Scan for the cell matching the given text and deliver its [X, Y] coordinate at center. 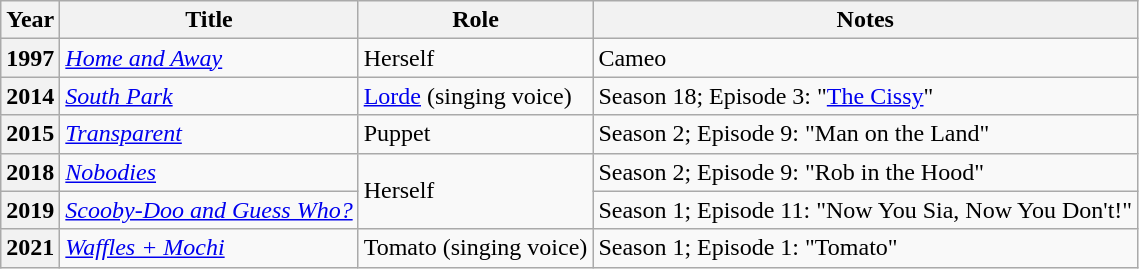
Cameo [866, 58]
Title [209, 20]
2015 [30, 134]
Transparent [209, 134]
Season 1; Episode 11: "Now You Sia, Now You Don't!" [866, 210]
Lorde (singing voice) [476, 96]
2014 [30, 96]
Season 2; Episode 9: "Rob in the Hood" [866, 172]
Season 1; Episode 1: "Tomato" [866, 248]
2018 [30, 172]
Season 18; Episode 3: "The Cissy" [866, 96]
Season 2; Episode 9: "Man on the Land" [866, 134]
Tomato (singing voice) [476, 248]
Home and Away [209, 58]
Waffles + Mochi [209, 248]
1997 [30, 58]
South Park [209, 96]
Year [30, 20]
Notes [866, 20]
2019 [30, 210]
Puppet [476, 134]
Nobodies [209, 172]
Scooby-Doo and Guess Who? [209, 210]
Role [476, 20]
2021 [30, 248]
